Locate the cell with the specified text and output its [X, Y] center coordinate. 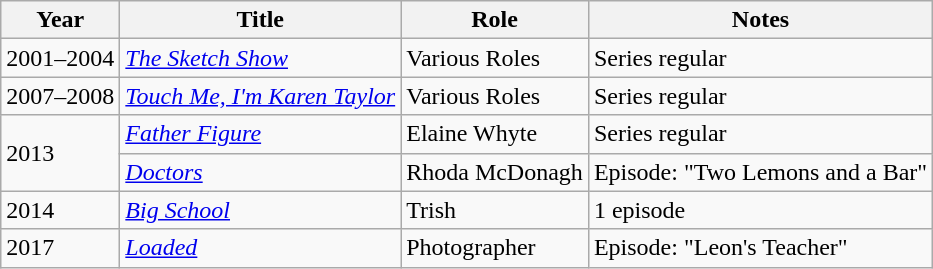
Big School [260, 210]
2001–2004 [60, 58]
Photographer [495, 248]
Notes [760, 20]
Title [260, 20]
2014 [60, 210]
Touch Me, I'm Karen Taylor [260, 96]
Trish [495, 210]
Doctors [260, 172]
Loaded [260, 248]
2007–2008 [60, 96]
Father Figure [260, 134]
2017 [60, 248]
Year [60, 20]
Role [495, 20]
1 episode [760, 210]
The Sketch Show [260, 58]
Episode: "Two Lemons and a Bar" [760, 172]
2013 [60, 153]
Elaine Whyte [495, 134]
Episode: "Leon's Teacher" [760, 248]
Rhoda McDonagh [495, 172]
